Capture the cell that displays the provided text and extract its [x, y] central coordinate. 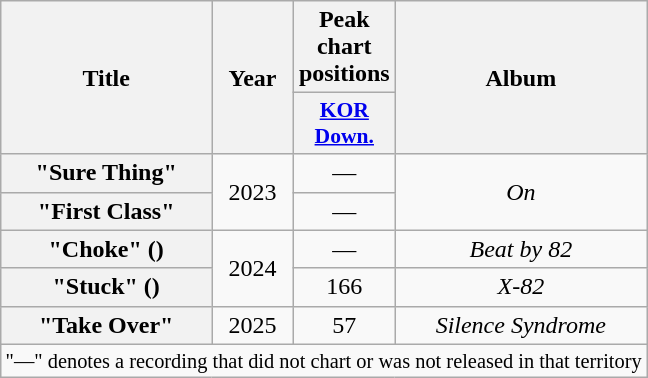
X-82 [520, 287]
2025 [253, 325]
"Stuck" () [106, 287]
"—" denotes a recording that did not chart or was not released in that territory [324, 361]
Silence Syndrome [520, 325]
2023 [253, 192]
Peak chart positions [344, 47]
57 [344, 325]
Year [253, 78]
Beat by 82 [520, 249]
"First Class" [106, 211]
"Take Over" [106, 325]
"Sure Thing" [106, 173]
Album [520, 78]
On [520, 192]
KORDown. [344, 124]
2024 [253, 268]
166 [344, 287]
"Choke" () [106, 249]
Title [106, 78]
